Identify which cell holds the provided text, then report its (X, Y) central coordinate. 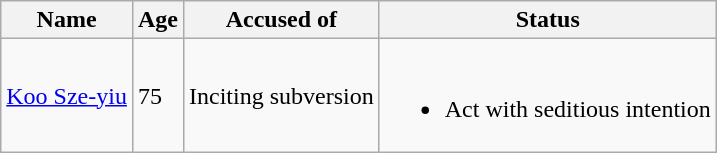
Koo Sze-yiu (67, 96)
75 (158, 96)
Accused of (282, 20)
Status (548, 20)
Act with seditious intention (548, 96)
Age (158, 20)
Name (67, 20)
Inciting subversion (282, 96)
